Determine the (X, Y) coordinate at the center of the cell enclosing the given text.  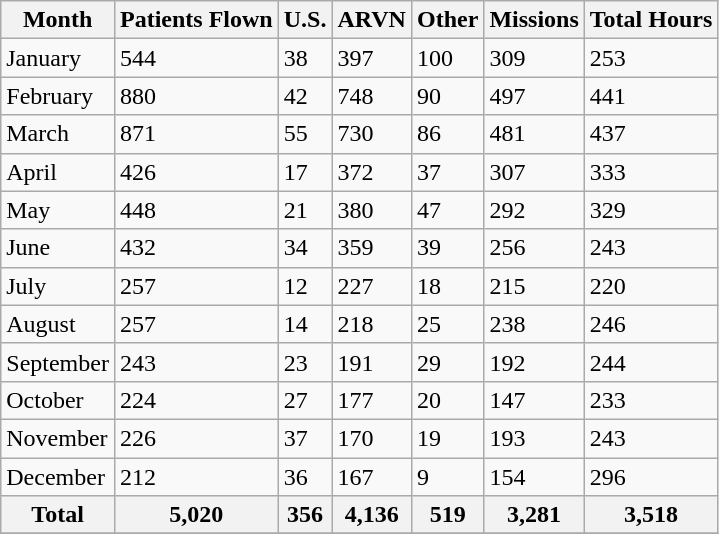
307 (534, 172)
20 (447, 400)
544 (196, 58)
519 (447, 515)
372 (372, 172)
August (58, 324)
47 (447, 210)
220 (651, 286)
Patients Flown (196, 20)
292 (534, 210)
244 (651, 362)
426 (196, 172)
27 (305, 400)
748 (372, 96)
227 (372, 286)
July (58, 286)
246 (651, 324)
3,281 (534, 515)
329 (651, 210)
432 (196, 248)
January (58, 58)
193 (534, 438)
14 (305, 324)
90 (447, 96)
September (58, 362)
871 (196, 134)
3,518 (651, 515)
238 (534, 324)
42 (305, 96)
December (58, 477)
25 (447, 324)
212 (196, 477)
34 (305, 248)
55 (305, 134)
86 (447, 134)
Total Hours (651, 20)
12 (305, 286)
February (58, 96)
380 (372, 210)
880 (196, 96)
4,136 (372, 515)
Other (447, 20)
356 (305, 515)
May (58, 210)
147 (534, 400)
38 (305, 58)
177 (372, 400)
5,020 (196, 515)
448 (196, 210)
170 (372, 438)
224 (196, 400)
17 (305, 172)
November (58, 438)
April (58, 172)
ARVN (372, 20)
441 (651, 96)
215 (534, 286)
18 (447, 286)
192 (534, 362)
296 (651, 477)
March (58, 134)
333 (651, 172)
Missions (534, 20)
23 (305, 362)
497 (534, 96)
359 (372, 248)
253 (651, 58)
437 (651, 134)
226 (196, 438)
154 (534, 477)
100 (447, 58)
167 (372, 477)
Month (58, 20)
233 (651, 400)
39 (447, 248)
9 (447, 477)
256 (534, 248)
21 (305, 210)
397 (372, 58)
309 (534, 58)
481 (534, 134)
218 (372, 324)
19 (447, 438)
29 (447, 362)
U.S. (305, 20)
191 (372, 362)
36 (305, 477)
June (58, 248)
October (58, 400)
730 (372, 134)
Total (58, 515)
